Scan for the cell matching the given text and deliver its (x, y) coordinate at center. 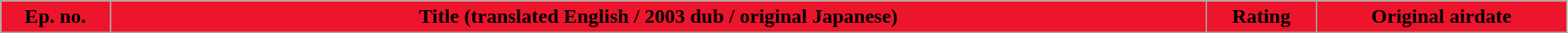
Original airdate (1441, 17)
Rating (1261, 17)
Title (translated English / 2003 dub / original Japanese) (659, 17)
Ep. no. (56, 17)
